Capture the cell that displays the provided text and extract its (X, Y) central coordinate. 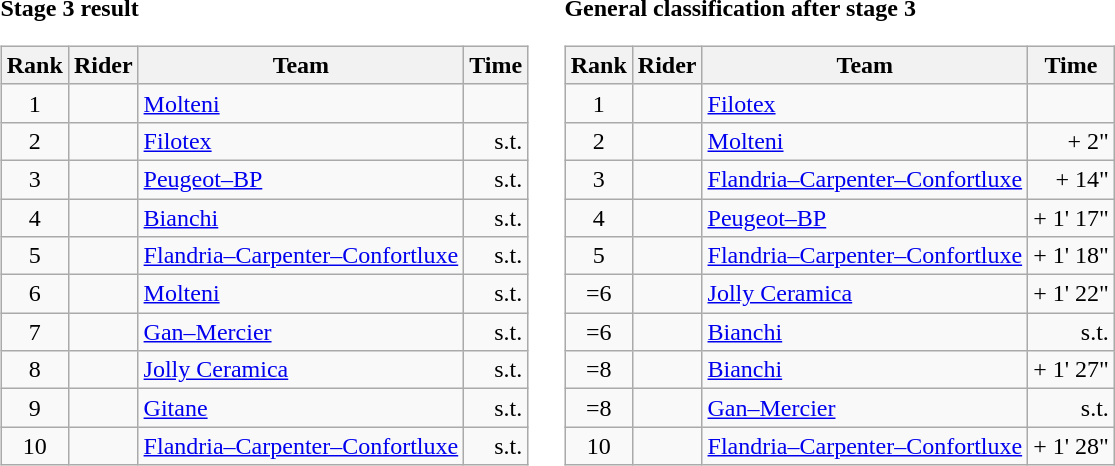
+ 1' 28" (1072, 446)
+ 1' 18" (1072, 256)
8 (34, 370)
9 (34, 408)
+ 1' 27" (1072, 370)
+ 14" (1072, 179)
6 (34, 294)
Gitane (301, 408)
7 (34, 332)
+ 1' 17" (1072, 217)
+ 1' 22" (1072, 294)
+ 2" (1072, 141)
